For the text-containing cell, return its midpoint in (x, y) coordinate format. 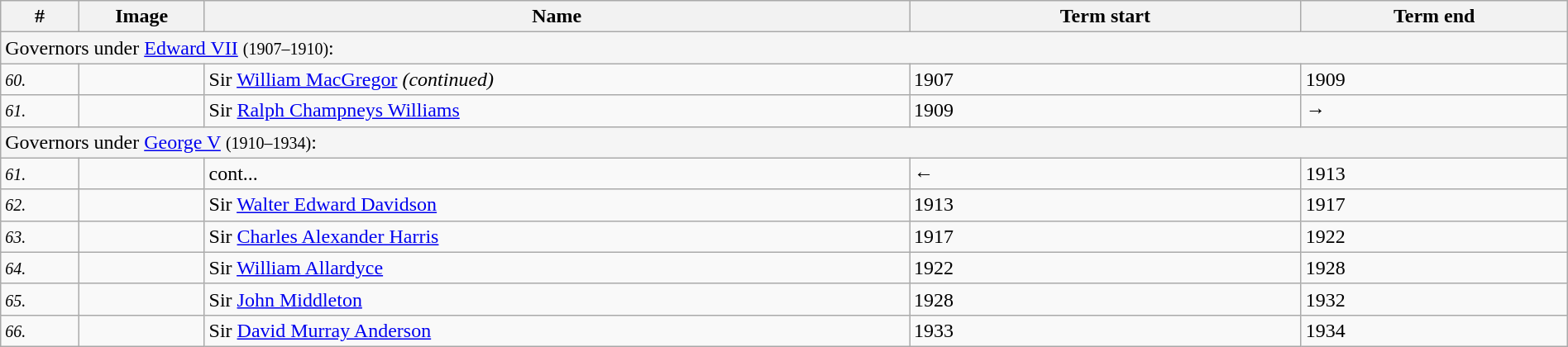
63. (40, 236)
1934 (1434, 330)
→ (1434, 111)
# (40, 17)
Sir Charles Alexander Harris (557, 236)
Sir Walter Edward Davidson (557, 205)
1932 (1434, 299)
66. (40, 330)
62. (40, 205)
Name (557, 17)
Sir David Murray Anderson (557, 330)
Sir William MacGregor (continued) (557, 79)
Term start (1106, 17)
Sir William Allardyce (557, 268)
Image (141, 17)
65. (40, 299)
Term end (1434, 17)
← (1106, 173)
1907 (1106, 79)
Governors under Edward VII (1907–1910): (784, 48)
1933 (1106, 330)
Sir John Middleton (557, 299)
cont... (557, 173)
Sir Ralph Champneys Williams (557, 111)
64. (40, 268)
Governors under George V (1910–1934): (784, 142)
60. (40, 79)
